Search for the cell housing the specified text and yield its (X, Y) center coordinate. 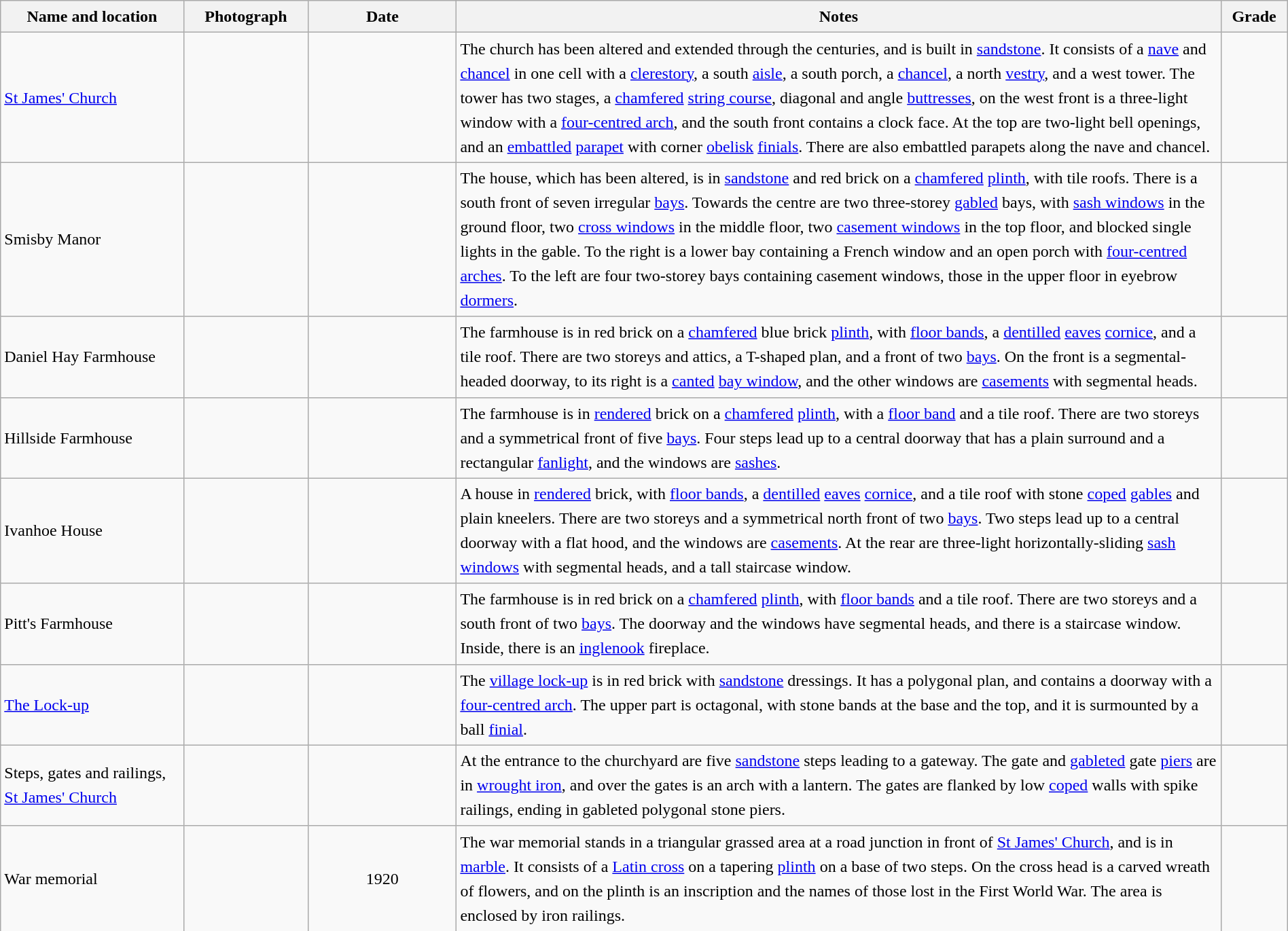
Smisby Manor (92, 239)
The Lock-up (92, 705)
Steps, gates and railings,St James' Church (92, 785)
Name and location (92, 16)
Notes (838, 16)
Ivanhoe House (92, 531)
St James' Church (92, 98)
Date (382, 16)
Photograph (246, 16)
War memorial (92, 879)
Hillside Farmhouse (92, 437)
Daniel Hay Farmhouse (92, 357)
1920 (382, 879)
Pitt's Farmhouse (92, 623)
Grade (1254, 16)
